Determine the (x, y) coordinate at the center of the cell enclosing the given text.  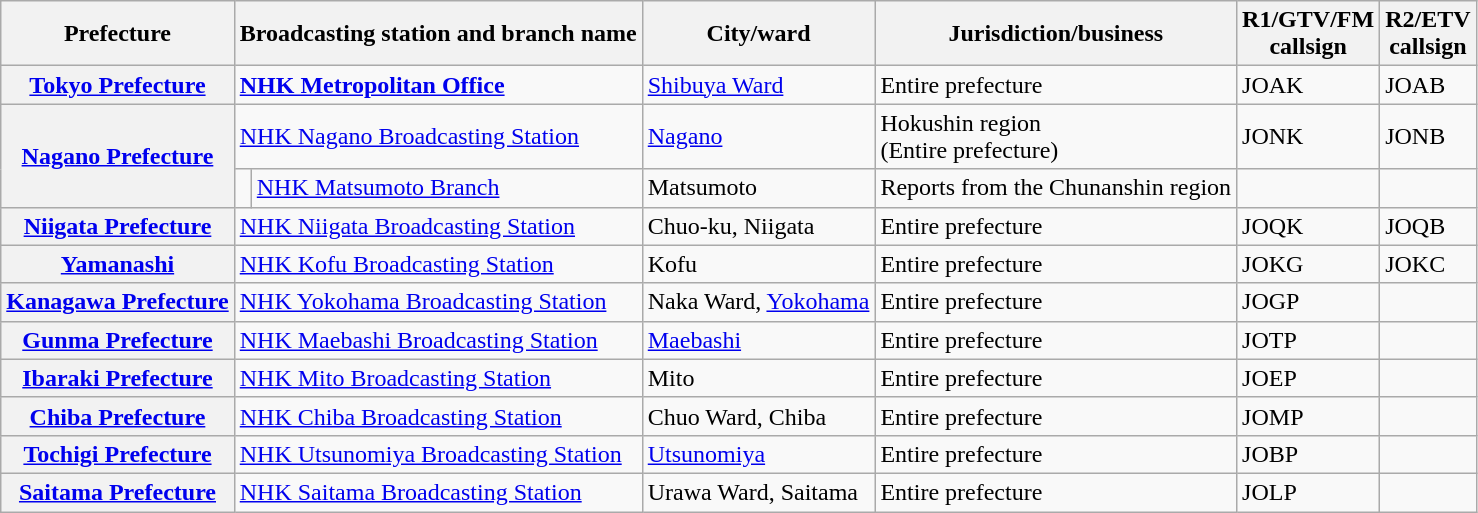
Broadcasting station and branch name (438, 34)
Naka Ward, Yokohama (758, 302)
NHK Maebashi Broadcasting Station (438, 340)
Tochigi Prefecture (118, 454)
Chiba Prefecture (118, 416)
JOMP (1308, 416)
NHK Mito Broadcasting Station (438, 378)
JOAB (1428, 85)
JOQK (1308, 226)
Nagano Prefecture (118, 156)
Urawa Ward, Saitama (758, 492)
NHK Utsunomiya Broadcasting Station (438, 454)
JONB (1428, 136)
NHK Chiba Broadcasting Station (438, 416)
Ibaraki Prefecture (118, 378)
JOGP (1308, 302)
Reports from the Chunanshin region (1056, 188)
R2/ETVcallsign (1428, 34)
Maebashi (758, 340)
NHK Nagano Broadcasting Station (438, 136)
JOKG (1308, 264)
JOBP (1308, 454)
City/ward (758, 34)
Mito (758, 378)
JOQB (1428, 226)
Nagano (758, 136)
JOAK (1308, 85)
JOKC (1428, 264)
JONK (1308, 136)
Tokyo Prefecture (118, 85)
Gunma Prefecture (118, 340)
NHK Niigata Broadcasting Station (438, 226)
NHK Matsumoto Branch (446, 188)
JOTP (1308, 340)
Jurisdiction/business (1056, 34)
Matsumoto (758, 188)
Kanagawa Prefecture (118, 302)
Kofu (758, 264)
Utsunomiya (758, 454)
NHK Yokohama Broadcasting Station (438, 302)
NHK Metropolitan Office (438, 85)
Prefecture (118, 34)
R1/GTV/FMcallsign (1308, 34)
Yamanashi (118, 264)
Niigata Prefecture (118, 226)
NHK Kofu Broadcasting Station (438, 264)
JOLP (1308, 492)
Chuo Ward, Chiba (758, 416)
Chuo-ku, Niigata (758, 226)
JOEP (1308, 378)
Saitama Prefecture (118, 492)
Hokushin region(Entire prefecture) (1056, 136)
Shibuya Ward (758, 85)
NHK Saitama Broadcasting Station (438, 492)
